Provide the [X, Y] coordinate of the cell's center where the given text is located.  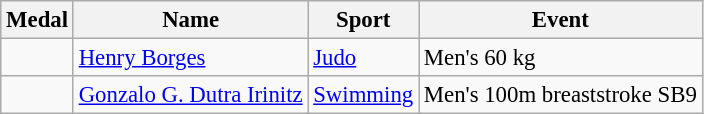
Name [190, 20]
Gonzalo G. Dutra Irinitz [190, 95]
Event [560, 20]
Men's 60 kg [560, 58]
Men's 100m breaststroke SB9 [560, 95]
Judo [364, 58]
Swimming [364, 95]
Sport [364, 20]
Medal [38, 20]
Henry Borges [190, 58]
